Determine the [X, Y] coordinate at the center of the cell enclosing the given text.  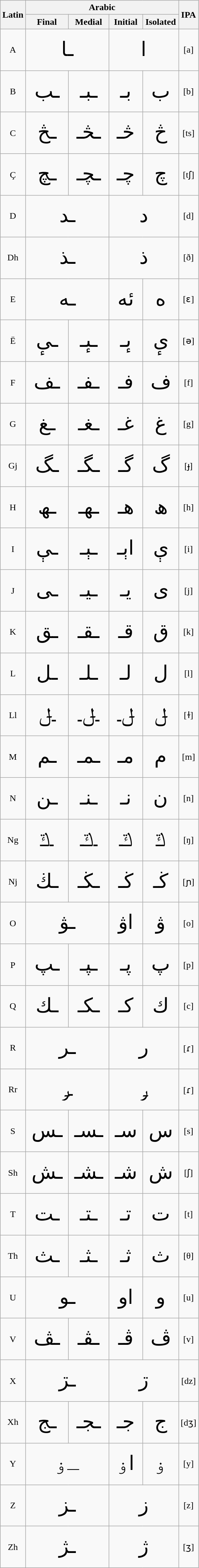
څـ [126, 133]
مـ [126, 757]
ز [144, 1505]
T [13, 1214]
گ [161, 466]
Ng [13, 840]
Th [13, 1256]
[ts] [188, 133]
[n] [188, 798]
ل [161, 673]
[ɛ] [188, 299]
[ɟ] [188, 466]
P [13, 965]
Ç [13, 174]
ذ [144, 258]
ـۏ [67, 1464]
پ [161, 965]
IPA [188, 15]
ر [144, 1048]
[ə] [188, 341]
Initial [126, 22]
ـیـ [89, 591]
ـھ [47, 507]
A [13, 50]
ث [161, 1256]
ـژ [67, 1547]
ـم [47, 757]
ـش [47, 1173]
Gj [13, 466]
B [13, 92]
ۋ [161, 923]
[l] [188, 673]
‫ـە‬‬ [67, 299]
د [144, 216]
Medial [89, 22]
ـھـ [89, 507]
ا [144, 50]
ې [161, 549]
I [13, 549]
K [13, 632]
L [13, 673]
Z [13, 1505]
ـݛ [67, 1090]
ـشـ [89, 1173]
ـىٕ [47, 341]
V [13, 1339]
غـ [126, 424]
ـتـ [89, 1214]
‍ـڬ [47, 882]
نـ [126, 798]
[ɫ] [188, 715]
ـڤ [47, 1339]
ـڤـ [89, 1339]
اۏ [126, 1464]
Isolated [161, 22]
[ʃ] [188, 1173]
Rr [13, 1090]
S [13, 1131]
[k] [188, 632]
ـݪـ [89, 715]
ـی [47, 591]
ـق [47, 632]
[b] [188, 92]
ـس [47, 1131]
ـجـ [89, 1423]
Zh [13, 1547]
M [13, 757]
ـݪ [47, 715]
[dʒ] [188, 1423]
ـگـ [89, 466]
ـت [47, 1214]
ـڅ [47, 133]
ـنـ [89, 798]
[θ] [188, 1256]
U [13, 1298]
Nj [13, 882]
ـسـ [89, 1131]
[dz] [188, 1381]
[ɲ] [188, 882]
ـغـ [89, 424]
ـې [47, 549]
ـك [47, 1006]
ـذ [67, 258]
ـلـ [89, 673]
ـل [47, 673]
[f] [188, 383]
ـث [47, 1256]
څ [161, 133]
او [126, 1298]
[h] [188, 507]
ثـ [126, 1256]
شـ [126, 1173]
ی [161, 591]
ـر [67, 1048]
Ll [13, 715]
كـ [126, 1006]
بـ [126, 92]
E‬ [13, 299]
ڤـ [126, 1339]
ݪـ [126, 715]
ە [161, 299]
ت [161, 1214]
Q [13, 1006]
C [13, 133]
ف [161, 383]
O [13, 923]
N [13, 798]
ـۋ [67, 923]
F [13, 383]
ئە [126, 299]
[a] [188, 50]
م [161, 757]
یـ [126, 591]
[o] [188, 923]
[i] [188, 549]
D [13, 216]
[d] [188, 216]
ـفـ [89, 383]
ݛ [144, 1090]
ىٕـ [126, 341]
[v] [188, 1339]
ـا [67, 50]
ـكـ [89, 1006]
ـپ [47, 965]
Latin [13, 15]
و [161, 1298]
ۏ [161, 1464]
ـب [47, 92]
ݿـ [126, 840]
ـىٕـ [89, 341]
ك [161, 1006]
جـ [126, 1423]
ـج [47, 1423]
ژ [144, 1547]
[c] [188, 1006]
[ð] [188, 258]
H [13, 507]
ـݿـ [89, 840]
Ë [13, 341]
Arabic [102, 8]
[p] [188, 965]
[tʃ] [188, 174]
J [13, 591]
ݿ [161, 840]
چـ [126, 174]
[z] [188, 1505]
G [13, 424]
R [13, 1048]
قـ [126, 632]
ج [161, 1423]
ب [161, 92]
ݪ [161, 715]
اېـ [126, 549]
ش [161, 1173]
ـثـ [89, 1256]
ـز [67, 1505]
[m] [188, 757]
‍ـڬـ [89, 882]
ڗ [144, 1381]
اۋ [126, 923]
گـ [126, 466]
پـ [126, 965]
ـو [67, 1298]
Y [13, 1464]
Xh [13, 1423]
لـ [126, 673]
سـ [126, 1131]
ـچـ [89, 174]
[j] [188, 591]
[u] [188, 1298]
ـڅـ [89, 133]
Final [47, 22]
ـمـ [89, 757]
ىٕ [161, 341]
ـݿ [47, 840]
ـپـ [89, 965]
ن [161, 798]
ھـ [126, 507]
X [13, 1381]
[g] [188, 424]
غ [161, 424]
[ʒ] [188, 1547]
ـد [67, 216]
Dh [13, 258]
ھ [161, 507]
ـقـ [89, 632]
ـڗ [67, 1381]
ـن [47, 798]
[t] [188, 1214]
تـ [126, 1214]
ـف [47, 383]
[ŋ] [188, 840]
ـېـ [89, 549]
ـغ [47, 424]
فـ [126, 383]
[y] [188, 1464]
[s] [188, 1131]
ـچ [47, 174]
Sh [13, 1173]
ق [161, 632]
ـبـ [89, 92]
چ [161, 174]
ـگ [47, 466]
س [161, 1131]
ڤ [161, 1339]
